From the cell containing the given text, extract its center point as [x, y] coordinate. 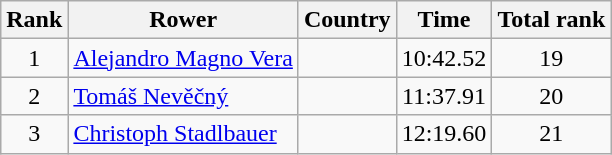
Tomáš Nevěčný [184, 96]
Alejandro Magno Vera [184, 58]
Country [347, 20]
19 [552, 58]
Time [444, 20]
3 [34, 134]
Total rank [552, 20]
2 [34, 96]
Rank [34, 20]
20 [552, 96]
12:19.60 [444, 134]
11:37.91 [444, 96]
10:42.52 [444, 58]
21 [552, 134]
Christoph Stadlbauer [184, 134]
1 [34, 58]
Rower [184, 20]
